Identify which cell holds the provided text, then report its (x, y) central coordinate. 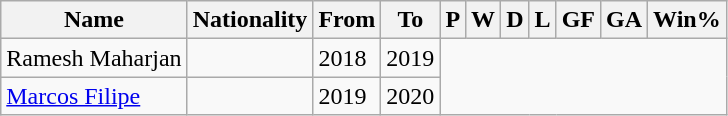
2018 (347, 58)
Ramesh Maharjan (94, 58)
GA (624, 20)
D (515, 20)
Win% (688, 20)
L (542, 20)
2020 (410, 96)
W (484, 20)
GF (578, 20)
P (453, 20)
From (347, 20)
Nationality (250, 20)
To (410, 20)
Marcos Filipe (94, 96)
Name (94, 20)
